From the cell containing the given text, extract its center point as [x, y] coordinate. 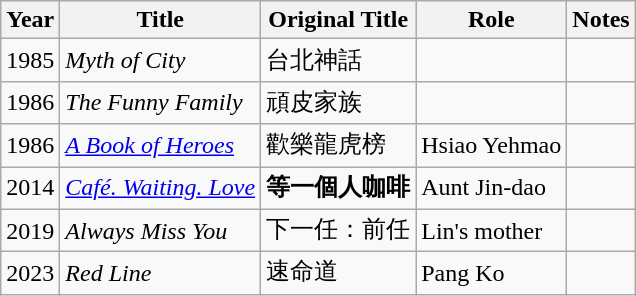
2014 [30, 188]
下一任：前任 [338, 230]
Pang Ko [492, 274]
1985 [30, 60]
歡樂龍虎榜 [338, 146]
Title [160, 20]
Original Title [338, 20]
Lin's mother [492, 230]
等一個人咖啡 [338, 188]
Always Miss You [160, 230]
The Funny Family [160, 102]
Red Line [160, 274]
2019 [30, 230]
Aunt Jin-dao [492, 188]
速命道 [338, 274]
Myth of City [160, 60]
Notes [601, 20]
2023 [30, 274]
台北神話 [338, 60]
頑皮家族 [338, 102]
A Book of Heroes [160, 146]
Café. Waiting. Love [160, 188]
Hsiao Yehmao [492, 146]
Role [492, 20]
Year [30, 20]
